Extract the [X, Y] coordinate from the center of the cell holding the provided text.  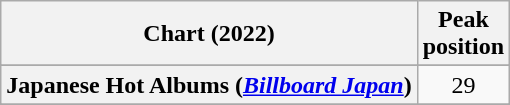
Japanese Hot Albums (Billboard Japan) [209, 85]
29 [463, 85]
Peakposition [463, 34]
Chart (2022) [209, 34]
